Detect which cell encompasses the target text, then output its (x, y) center coordinate. 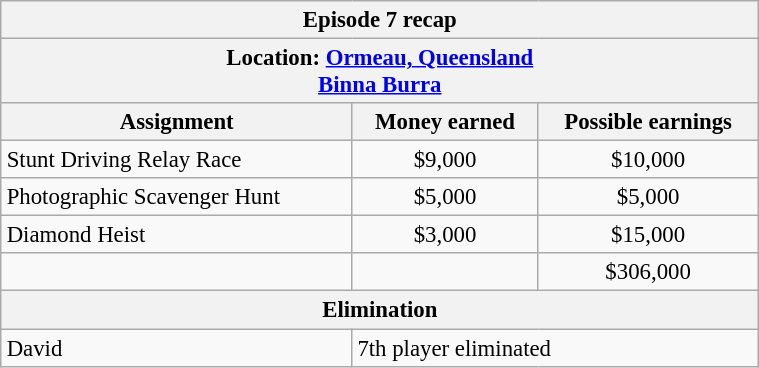
David (176, 347)
$3,000 (445, 235)
Possible earnings (648, 122)
$306,000 (648, 272)
Photographic Scavenger Hunt (176, 197)
Elimination (380, 310)
7th player eliminated (555, 347)
$15,000 (648, 235)
Location: Ormeau, QueenslandBinna Burra (380, 70)
Diamond Heist (176, 235)
Assignment (176, 122)
Episode 7 recap (380, 20)
$9,000 (445, 160)
Money earned (445, 122)
$10,000 (648, 160)
Stunt Driving Relay Race (176, 160)
